Scan for the cell matching the given text and deliver its [x, y] coordinate at center. 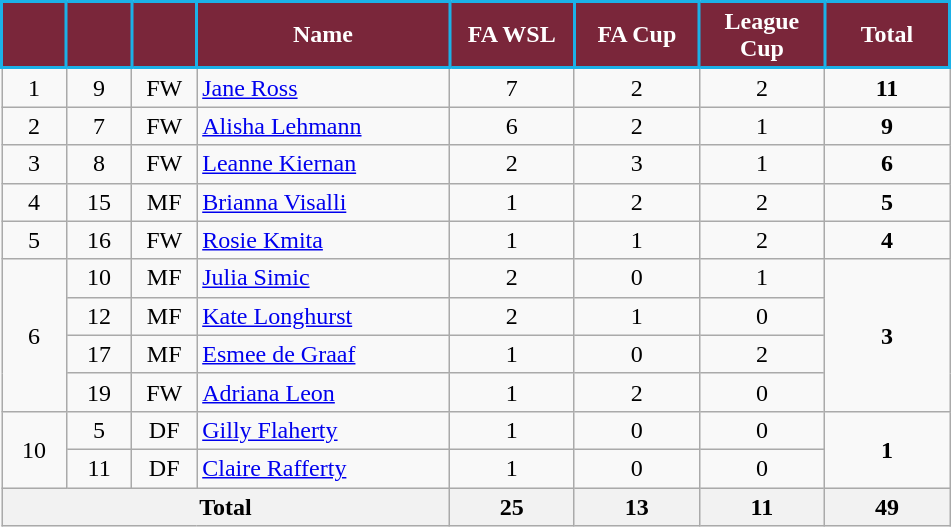
15 [100, 202]
17 [100, 354]
FA WSL [512, 36]
Gilly Flaherty [324, 430]
25 [512, 507]
19 [100, 392]
Julia Simic [324, 278]
8 [100, 164]
Brianna Visalli [324, 202]
FA Cup [636, 36]
Leanne Kiernan [324, 164]
49 [886, 507]
League Cup [762, 36]
Alisha Lehmann [324, 126]
Esmee de Graaf [324, 354]
Adriana Leon [324, 392]
Jane Ross [324, 88]
Claire Rafferty [324, 468]
Rosie Kmita [324, 240]
12 [100, 316]
Name [324, 36]
Kate Longhurst [324, 316]
16 [100, 240]
13 [636, 507]
